Search for the cell housing the specified text and yield its (x, y) center coordinate. 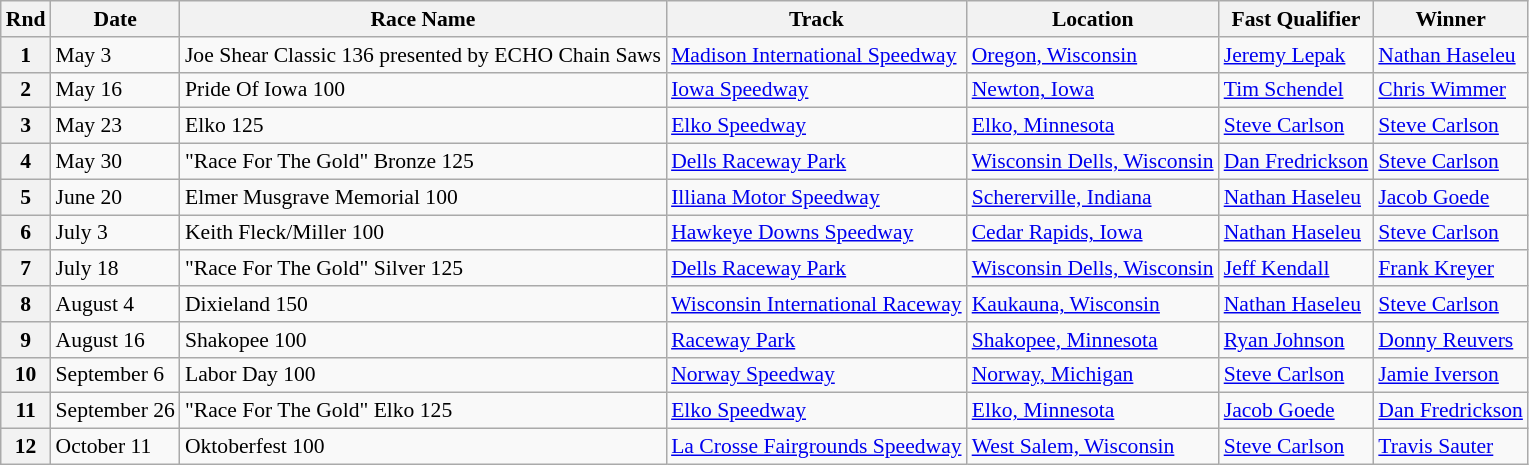
Track (816, 19)
Norway Speedway (816, 375)
Schererville, Indiana (1093, 197)
Travis Sauter (1450, 447)
1 (26, 55)
Kaukauna, Wisconsin (1093, 304)
Dixieland 150 (423, 304)
4 (26, 162)
Shakopee 100 (423, 340)
Date (114, 19)
12 (26, 447)
Iowa Speedway (816, 90)
Rnd (26, 19)
June 20 (114, 197)
Elmer Musgrave Memorial 100 (423, 197)
Jeff Kendall (1296, 269)
West Salem, Wisconsin (1093, 447)
Raceway Park (816, 340)
Norway, Michigan (1093, 375)
"Race For The Gold" Bronze 125 (423, 162)
10 (26, 375)
May 3 (114, 55)
Race Name (423, 19)
Keith Fleck/Miller 100 (423, 233)
Elko 125 (423, 126)
Newton, Iowa (1093, 90)
7 (26, 269)
Cedar Rapids, Iowa (1093, 233)
Donny Reuvers (1450, 340)
9 (26, 340)
May 23 (114, 126)
Illiana Motor Speedway (816, 197)
May 30 (114, 162)
3 (26, 126)
Labor Day 100 (423, 375)
May 16 (114, 90)
5 (26, 197)
2 (26, 90)
Shakopee, Minnesota (1093, 340)
Joe Shear Classic 136 presented by ECHO Chain Saws (423, 55)
Jamie Iverson (1450, 375)
Oregon, Wisconsin (1093, 55)
September 6 (114, 375)
August 16 (114, 340)
Madison International Speedway (816, 55)
Wisconsin International Raceway (816, 304)
September 26 (114, 411)
October 11 (114, 447)
"Race For The Gold" Elko 125 (423, 411)
August 4 (114, 304)
La Crosse Fairgrounds Speedway (816, 447)
Location (1093, 19)
Pride Of Iowa 100 (423, 90)
July 18 (114, 269)
July 3 (114, 233)
6 (26, 233)
Chris Wimmer (1450, 90)
"Race For The Gold" Silver 125 (423, 269)
11 (26, 411)
Winner (1450, 19)
Hawkeye Downs Speedway (816, 233)
Oktoberfest 100 (423, 447)
Tim Schendel (1296, 90)
Jeremy Lepak (1296, 55)
Fast Qualifier (1296, 19)
Frank Kreyer (1450, 269)
8 (26, 304)
Ryan Johnson (1296, 340)
